Locate the cell with the specified text and output its [X, Y] center coordinate. 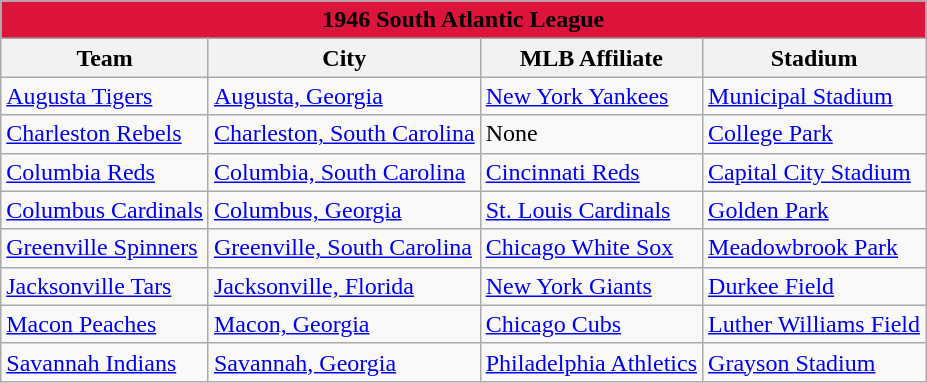
Columbus Cardinals [105, 210]
Municipal Stadium [814, 96]
Savannah, Georgia [344, 362]
Greenville Spinners [105, 248]
Savannah Indians [105, 362]
Capital City Stadium [814, 172]
Meadowbrook Park [814, 248]
Charleston Rebels [105, 134]
1946 South Atlantic League [464, 20]
Jacksonville, Florida [344, 286]
Macon, Georgia [344, 324]
Columbia Reds [105, 172]
Luther Williams Field [814, 324]
Macon Peaches [105, 324]
College Park [814, 134]
Columbus, Georgia [344, 210]
City [344, 58]
Chicago Cubs [591, 324]
Cincinnati Reds [591, 172]
New York Giants [591, 286]
Jacksonville Tars [105, 286]
Columbia, South Carolina [344, 172]
Augusta, Georgia [344, 96]
Stadium [814, 58]
Durkee Field [814, 286]
MLB Affiliate [591, 58]
Chicago White Sox [591, 248]
Philadelphia Athletics [591, 362]
Augusta Tigers [105, 96]
Greenville, South Carolina [344, 248]
Team [105, 58]
None [591, 134]
St. Louis Cardinals [591, 210]
Golden Park [814, 210]
Charleston, South Carolina [344, 134]
New York Yankees [591, 96]
Grayson Stadium [814, 362]
